Search for the cell housing the specified text and yield its [X, Y] center coordinate. 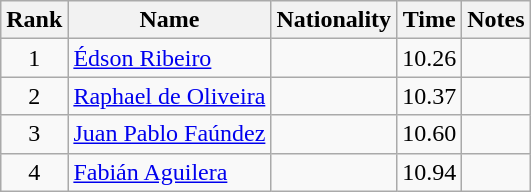
Rank [34, 20]
Notes [496, 20]
Juan Pablo Faúndez [170, 134]
Nationality [334, 20]
10.60 [430, 134]
Raphael de Oliveira [170, 96]
10.94 [430, 172]
10.37 [430, 96]
2 [34, 96]
Fabián Aguilera [170, 172]
Édson Ribeiro [170, 58]
3 [34, 134]
Name [170, 20]
1 [34, 58]
10.26 [430, 58]
4 [34, 172]
Time [430, 20]
